Provide the (x, y) coordinate of the cell's center where the given text is located.  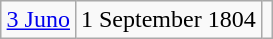
1 September 1804 (168, 20)
3 Juno (38, 20)
